Return the [x, y] coordinate for the center point of the cell that contains the specified text.  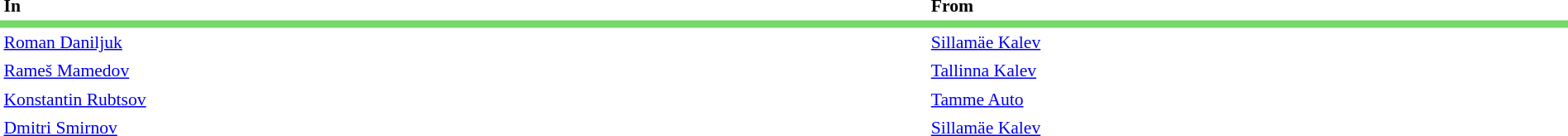
Konstantin Rubtsov [463, 99]
Tamme Auto [1236, 99]
Rameš Mamedov [463, 70]
Sillamäe Kalev [1236, 42]
Tallinna Kalev [1236, 70]
Roman Daniljuk [463, 42]
